Determine the [X, Y] coordinate at the center of the cell enclosing the given text.  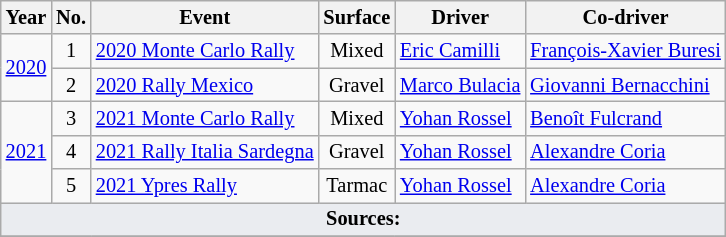
Sources: [364, 219]
Eric Camilli [460, 51]
No. [71, 17]
4 [71, 152]
Benoît Fulcrand [625, 118]
1 [71, 51]
2020 Rally Mexico [205, 85]
2021 Monte Carlo Rally [205, 118]
3 [71, 118]
François-Xavier Buresi [625, 51]
Driver [460, 17]
Year [26, 17]
2021 [26, 152]
2020 [26, 68]
Co-driver [625, 17]
2021 Ypres Rally [205, 186]
Marco Bulacia [460, 85]
2021 Rally Italia Sardegna [205, 152]
Event [205, 17]
Surface [357, 17]
2 [71, 85]
5 [71, 186]
Tarmac [357, 186]
Giovanni Bernacchini [625, 85]
2020 Monte Carlo Rally [205, 51]
